Return [X, Y] of the center of cell containing provided text 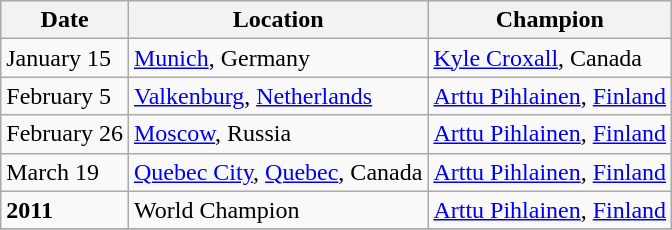
Kyle Croxall, Canada [550, 58]
Location [278, 20]
March 19 [65, 172]
Date [65, 20]
2011 [65, 210]
Moscow, Russia [278, 134]
Munich, Germany [278, 58]
Quebec City, Quebec, Canada [278, 172]
Valkenburg, Netherlands [278, 96]
January 15 [65, 58]
World Champion [278, 210]
February 26 [65, 134]
February 5 [65, 96]
Champion [550, 20]
